From the cell containing the given text, extract its center point as [x, y] coordinate. 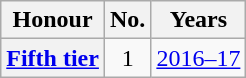
Fifth tier [53, 58]
Years [198, 20]
2016–17 [198, 58]
No. [127, 20]
1 [127, 58]
Honour [53, 20]
